Capture the cell that displays the provided text and extract its (X, Y) central coordinate. 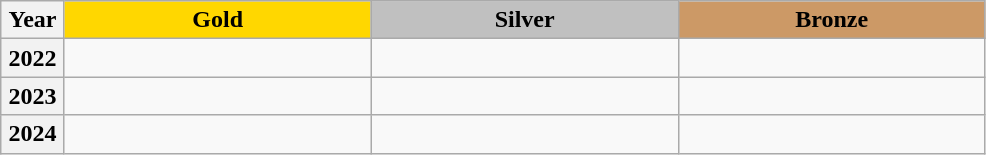
Bronze (832, 20)
2024 (32, 134)
2023 (32, 96)
Silver (524, 20)
Year (32, 20)
2022 (32, 58)
Gold (218, 20)
